From the cell containing the given text, extract its center point as [X, Y] coordinate. 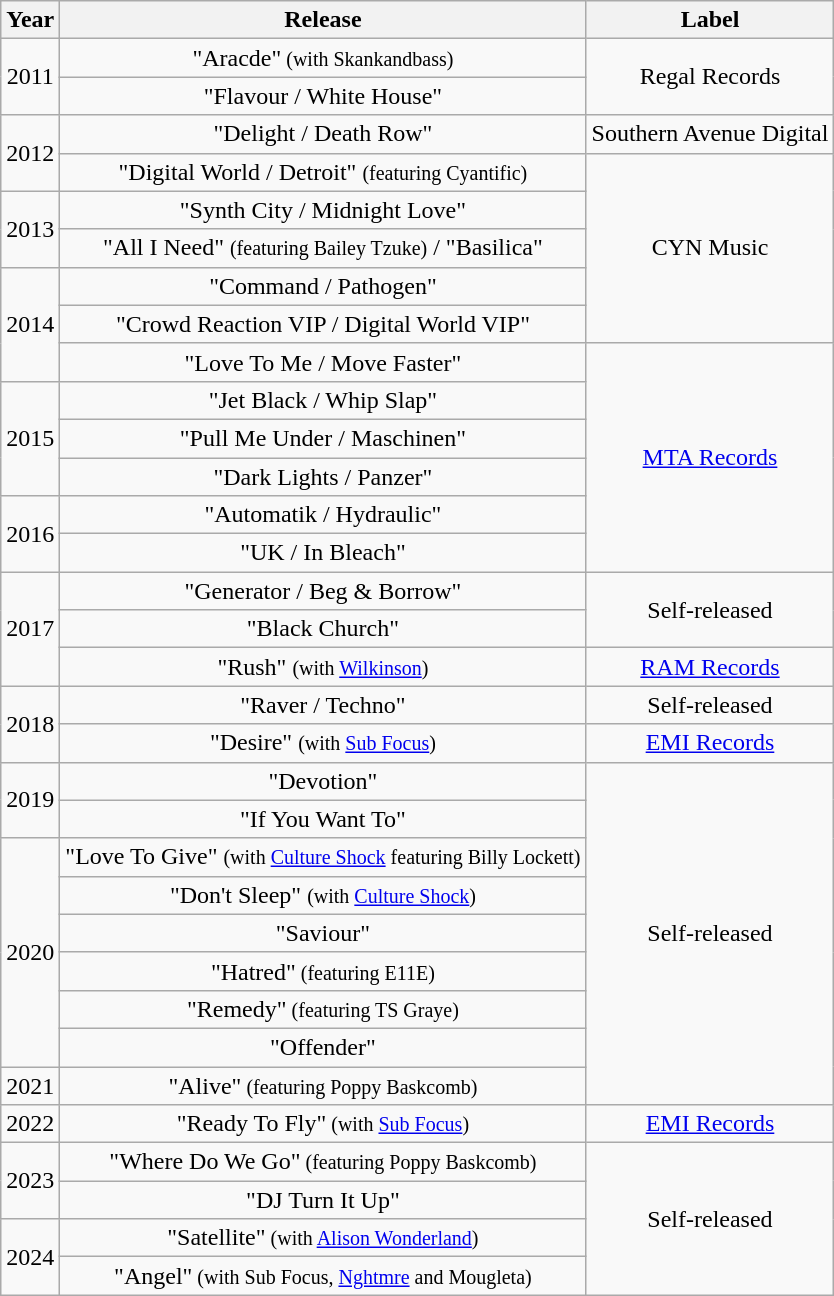
"Satellite" (with Alison Wonderland) [323, 1238]
"Delight / Death Row" [323, 134]
"DJ Turn It Up" [323, 1200]
"Angel" (with Sub Focus, Nghtmre and Mougleta) [323, 1276]
"Hatred" (featuring E11E) [323, 971]
CYN Music [710, 248]
"Love To Give" (with Culture Shock featuring Billy Lockett) [323, 857]
2014 [30, 324]
"Don't Sleep" (with Culture Shock) [323, 895]
"Raver / Techno" [323, 705]
2013 [30, 229]
MTA Records [710, 457]
"All I Need" (featuring Bailey Tzuke) / "Basilica" [323, 248]
Regal Records [710, 77]
"Black Church" [323, 629]
2019 [30, 800]
Label [710, 20]
Year [30, 20]
"Love To Me / Move Faster" [323, 362]
"Jet Black / Whip Slap" [323, 400]
"Dark Lights / Panzer" [323, 477]
RAM Records [710, 667]
2017 [30, 629]
"Command / Pathogen" [323, 286]
2020 [30, 952]
"Synth City / Midnight Love" [323, 210]
2012 [30, 153]
2018 [30, 724]
"Digital World / Detroit" (featuring Cyantific) [323, 172]
"Offender" [323, 1047]
"If You Want To" [323, 819]
"Rush" (with Wilkinson) [323, 667]
"Desire" (with Sub Focus) [323, 743]
"Ready To Fly" (with Sub Focus) [323, 1124]
2024 [30, 1257]
"Pull Me Under / Maschinen" [323, 438]
"Automatik / Hydraulic" [323, 515]
"UK / In Bleach" [323, 553]
"Saviour" [323, 933]
Release [323, 20]
2016 [30, 534]
2015 [30, 438]
"Generator / Beg & Borrow" [323, 591]
Southern Avenue Digital [710, 134]
2022 [30, 1124]
2011 [30, 77]
"Remedy" (featuring TS Graye) [323, 1009]
2021 [30, 1085]
"Alive" (featuring Poppy Baskcomb) [323, 1085]
"Crowd Reaction VIP / Digital World VIP" [323, 324]
"Where Do We Go" (featuring Poppy Baskcomb) [323, 1162]
2023 [30, 1181]
"Aracde" (with Skankandbass) [323, 58]
"Flavour / White House" [323, 96]
"Devotion" [323, 781]
